Search for the cell housing the specified text and yield its [X, Y] center coordinate. 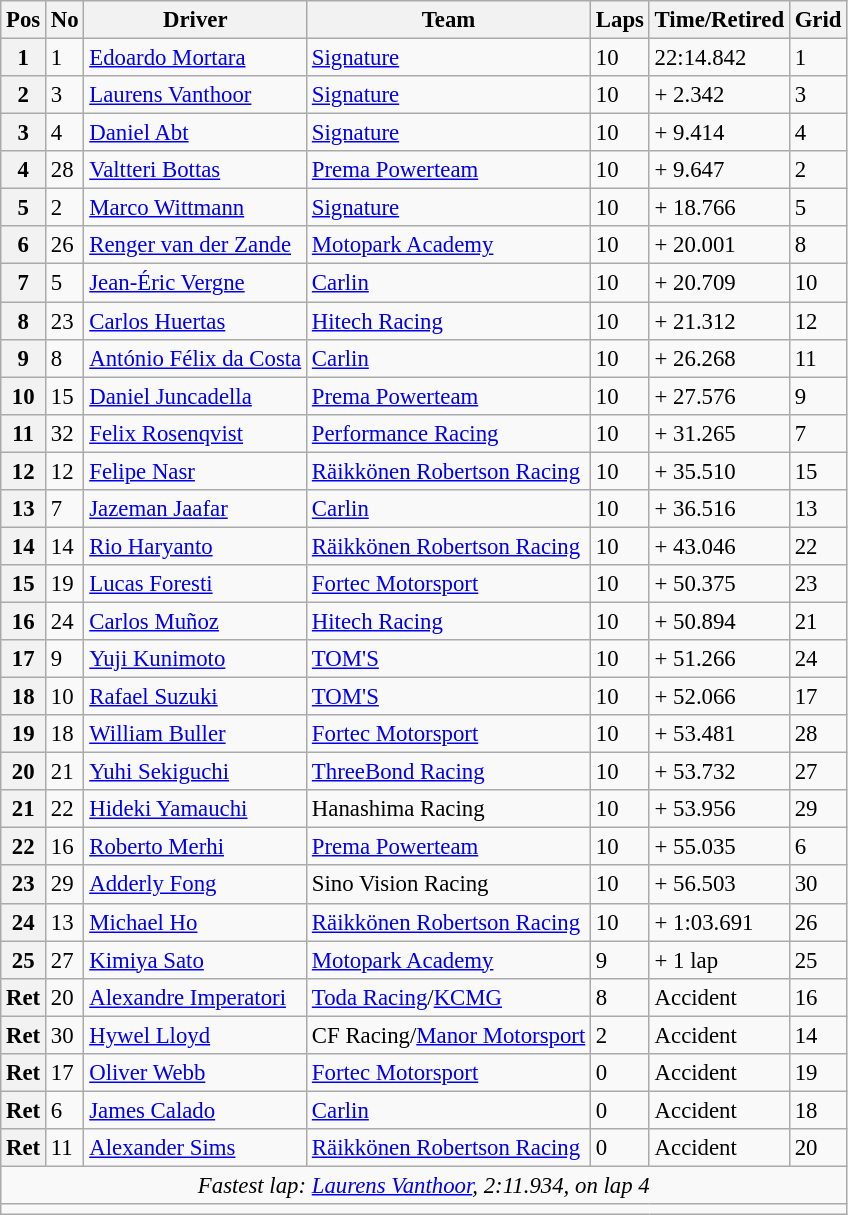
Lucas Foresti [196, 584]
Jean-Éric Vergne [196, 283]
32 [65, 433]
+ 27.576 [719, 396]
+ 53.481 [719, 734]
Sino Vision Racing [449, 885]
+ 1:03.691 [719, 922]
Rafael Suzuki [196, 697]
Grid [818, 20]
Rio Haryanto [196, 546]
No [65, 20]
+ 50.894 [719, 621]
Valtteri Bottas [196, 170]
+ 1 lap [719, 960]
Marco Wittmann [196, 208]
+ 43.046 [719, 546]
Time/Retired [719, 20]
Toda Racing/KCMG [449, 997]
+ 18.766 [719, 208]
Alexander Sims [196, 1148]
Pos [24, 20]
+ 36.516 [719, 509]
Yuhi Sekiguchi [196, 772]
Team [449, 20]
+ 52.066 [719, 697]
Hanashima Racing [449, 809]
Hywel Lloyd [196, 1035]
+ 2.342 [719, 95]
Michael Ho [196, 922]
+ 55.035 [719, 847]
+ 20.709 [719, 283]
Renger van der Zande [196, 245]
+ 20.001 [719, 245]
Edoardo Mortara [196, 58]
22:14.842 [719, 58]
Adderly Fong [196, 885]
+ 31.265 [719, 433]
+ 26.268 [719, 358]
+ 35.510 [719, 471]
+ 21.312 [719, 321]
+ 56.503 [719, 885]
William Buller [196, 734]
António Félix da Costa [196, 358]
Felipe Nasr [196, 471]
Performance Racing [449, 433]
Fastest lap: Laurens Vanthoor, 2:11.934, on lap 4 [424, 1185]
+ 50.375 [719, 584]
Laps [620, 20]
+ 51.266 [719, 659]
Daniel Juncadella [196, 396]
Roberto Merhi [196, 847]
Hideki Yamauchi [196, 809]
Kimiya Sato [196, 960]
Carlos Huertas [196, 321]
Jazeman Jaafar [196, 509]
+ 53.956 [719, 809]
Alexandre Imperatori [196, 997]
CF Racing/Manor Motorsport [449, 1035]
Carlos Muñoz [196, 621]
+ 53.732 [719, 772]
+ 9.647 [719, 170]
Felix Rosenqvist [196, 433]
ThreeBond Racing [449, 772]
Laurens Vanthoor [196, 95]
Oliver Webb [196, 1073]
Yuji Kunimoto [196, 659]
Driver [196, 20]
James Calado [196, 1110]
Daniel Abt [196, 133]
+ 9.414 [719, 133]
